Detect which cell encompasses the target text, then output its [x, y] center coordinate. 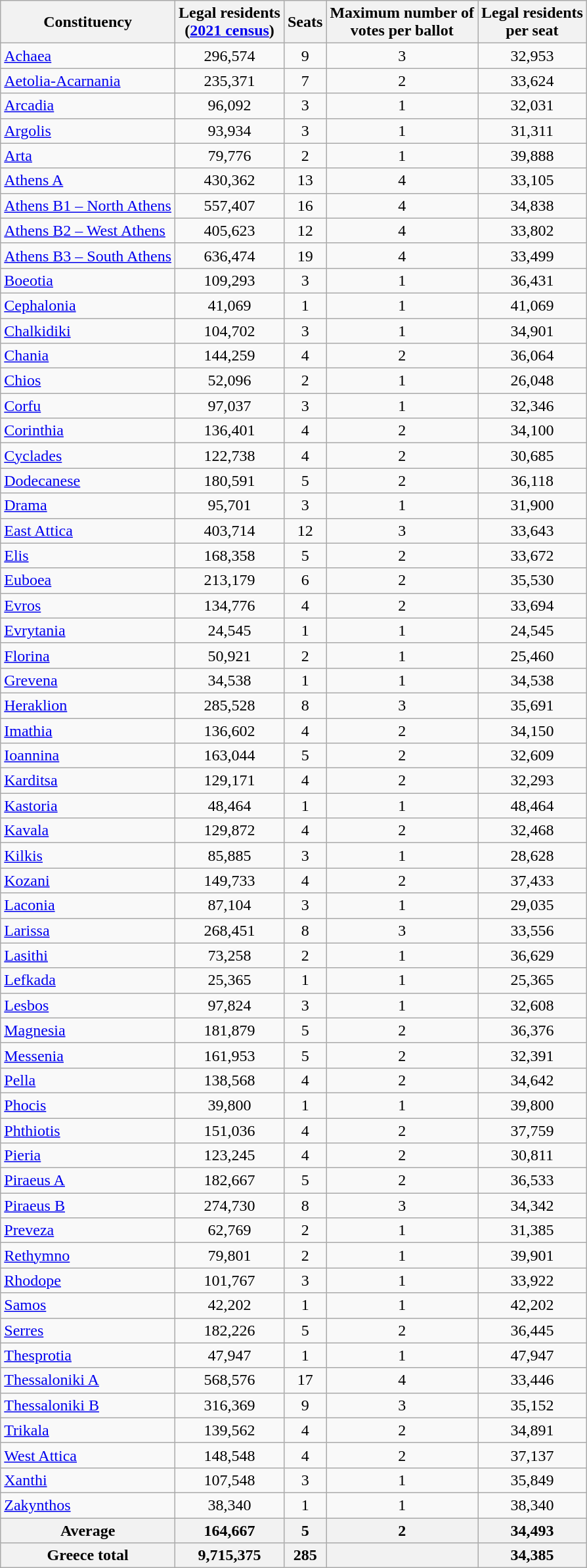
Kilkis [88, 856]
Samos [88, 1305]
Ioannina [88, 756]
25,460 [533, 655]
35,849 [533, 1480]
87,104 [230, 905]
Heraklion [88, 705]
151,036 [230, 1130]
Arcadia [88, 106]
Trikala [88, 1430]
31,900 [533, 506]
35,530 [533, 580]
Karditsa [88, 781]
16 [305, 206]
79,801 [230, 1255]
104,702 [230, 330]
Laconia [88, 905]
33,694 [533, 605]
Piraeus B [88, 1206]
Larissa [88, 930]
30,685 [533, 456]
33,499 [533, 255]
568,576 [230, 1380]
34,493 [533, 1531]
96,092 [230, 106]
97,037 [230, 406]
93,934 [230, 131]
403,714 [230, 531]
33,556 [533, 930]
Corfu [88, 406]
Arta [88, 156]
50,921 [230, 655]
Athens B1 – North Athens [88, 206]
Elis [88, 555]
17 [305, 1380]
97,824 [230, 1005]
34,100 [533, 431]
Grevena [88, 680]
37,759 [533, 1130]
36,629 [533, 955]
Legal residents(2021 census) [230, 22]
Athens B3 – South Athens [88, 255]
144,259 [230, 356]
32,468 [533, 831]
26,048 [533, 381]
285 [305, 1556]
52,096 [230, 381]
36,118 [533, 481]
139,562 [230, 1430]
33,446 [533, 1380]
Maximum number ofvotes per ballot [402, 22]
Cyclades [88, 456]
32,031 [533, 106]
122,738 [230, 456]
33,624 [533, 81]
268,451 [230, 930]
Average [88, 1531]
Evros [88, 605]
Thesprotia [88, 1355]
285,528 [230, 705]
36,445 [533, 1330]
32,953 [533, 56]
31,385 [533, 1230]
Thessaloniki A [88, 1380]
Rethymno [88, 1255]
Lefkada [88, 980]
168,358 [230, 555]
181,879 [230, 1030]
405,623 [230, 230]
Dodecanese [88, 481]
101,767 [230, 1280]
East Attica [88, 531]
636,474 [230, 255]
73,258 [230, 955]
32,346 [533, 406]
34,901 [533, 330]
32,391 [533, 1055]
Messenia [88, 1055]
28,628 [533, 856]
Phocis [88, 1105]
Thessaloniki B [88, 1405]
29,035 [533, 905]
Aetolia-Acarnania [88, 81]
West Attica [88, 1455]
Preveza [88, 1230]
35,691 [533, 705]
35,152 [533, 1405]
7 [305, 81]
Rhodope [88, 1280]
34,838 [533, 206]
32,608 [533, 1005]
36,533 [533, 1181]
Xanthi [88, 1480]
39,888 [533, 156]
Chalkidiki [88, 330]
163,044 [230, 756]
85,885 [230, 856]
180,591 [230, 481]
31,311 [533, 131]
95,701 [230, 506]
19 [305, 255]
129,171 [230, 781]
Constituency [88, 22]
33,802 [533, 230]
Achaea [88, 56]
Evrytania [88, 630]
129,872 [230, 831]
34,642 [533, 1080]
Kavala [88, 831]
107,548 [230, 1480]
33,922 [533, 1280]
Cephalonia [88, 305]
164,667 [230, 1531]
182,226 [230, 1330]
134,776 [230, 605]
274,730 [230, 1206]
62,769 [230, 1230]
557,407 [230, 206]
123,245 [230, 1156]
Magnesia [88, 1030]
33,105 [533, 181]
39,901 [533, 1255]
Drama [88, 506]
Seats [305, 22]
30,811 [533, 1156]
Chios [88, 381]
Pella [88, 1080]
Lesbos [88, 1005]
Legal residentsper seat [533, 22]
Chania [88, 356]
Kastoria [88, 806]
213,179 [230, 580]
Piraeus A [88, 1181]
182,667 [230, 1181]
Boeotia [88, 280]
32,609 [533, 756]
148,548 [230, 1455]
Imathia [88, 731]
9,715,375 [230, 1556]
Argolis [88, 131]
36,064 [533, 356]
36,376 [533, 1030]
235,371 [230, 81]
138,568 [230, 1080]
149,733 [230, 881]
34,891 [533, 1430]
296,574 [230, 56]
37,433 [533, 881]
34,150 [533, 731]
430,362 [230, 181]
Phthiotis [88, 1130]
6 [305, 580]
Pieria [88, 1156]
136,401 [230, 431]
37,137 [533, 1455]
Florina [88, 655]
Corinthia [88, 431]
32,293 [533, 781]
33,643 [533, 531]
Athens A [88, 181]
34,385 [533, 1556]
316,369 [230, 1405]
Euboea [88, 580]
Zakynthos [88, 1505]
161,953 [230, 1055]
Kozani [88, 881]
Greece total [88, 1556]
33,672 [533, 555]
Serres [88, 1330]
Athens B2 – West Athens [88, 230]
13 [305, 181]
109,293 [230, 280]
36,431 [533, 280]
136,602 [230, 731]
79,776 [230, 156]
Lasithi [88, 955]
34,342 [533, 1206]
